Locate the cell with the specified text and output its [X, Y] center coordinate. 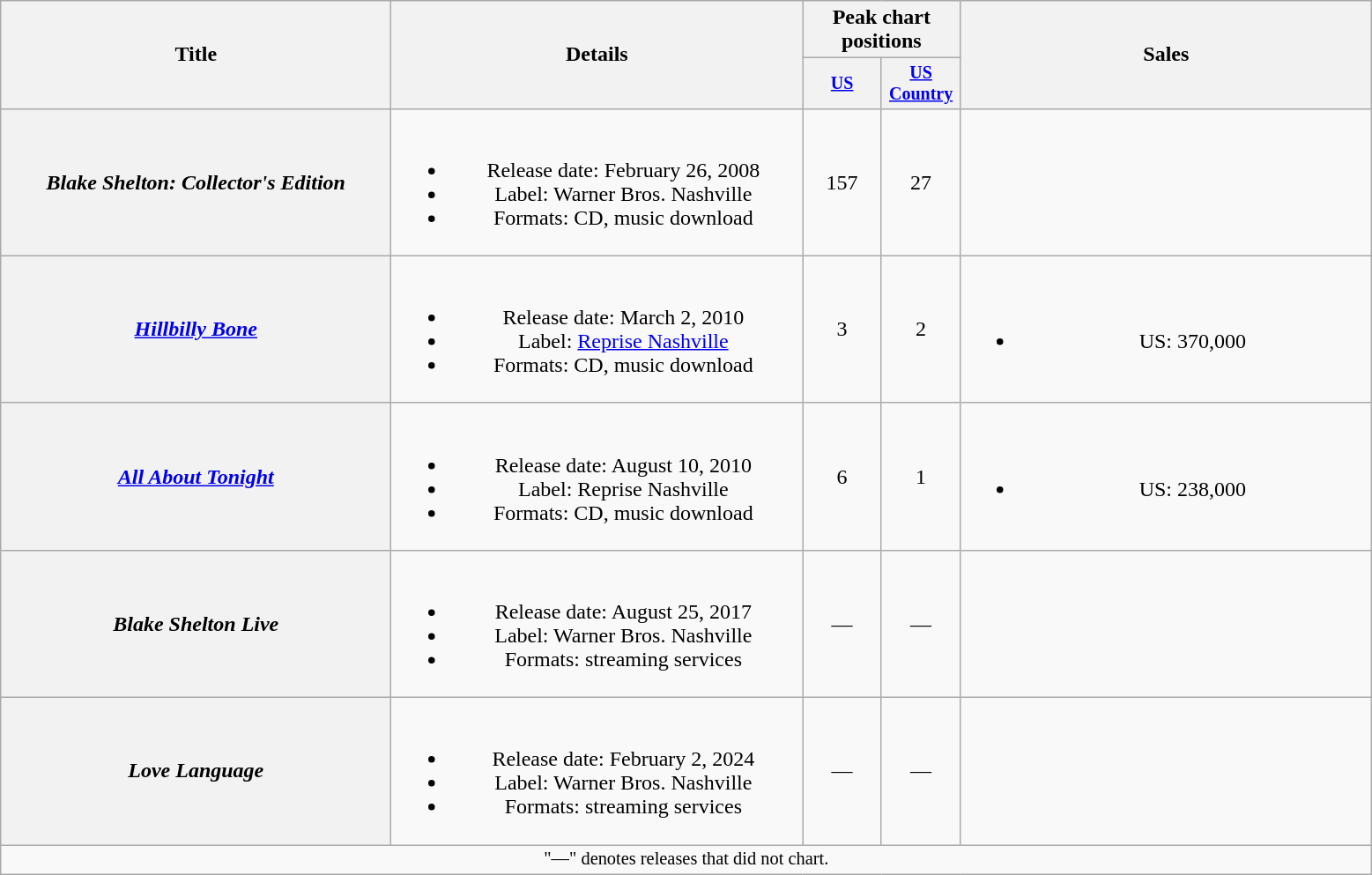
Release date: February 26, 2008Label: Warner Bros. NashvilleFormats: CD, music download [597, 182]
2 [920, 330]
157 [842, 182]
Release date: February 2, 2024Label: Warner Bros. NashvilleFormats: streaming services [597, 772]
Details [597, 55]
Blake Shelton Live [196, 624]
Blake Shelton: Collector's Edition [196, 182]
3 [842, 330]
Peak chartpositions [881, 30]
All About Tonight [196, 476]
Hillbilly Bone [196, 330]
Release date: August 10, 2010Label: Reprise NashvilleFormats: CD, music download [597, 476]
Release date: August 25, 2017Label: Warner Bros. NashvilleFormats: streaming services [597, 624]
Love Language [196, 772]
"—" denotes releases that did not chart. [686, 860]
Release date: March 2, 2010Label: Reprise NashvilleFormats: CD, music download [597, 330]
27 [920, 182]
US: 238,000 [1167, 476]
USCountry [920, 83]
US [842, 83]
1 [920, 476]
Sales [1167, 55]
Title [196, 55]
US: 370,000 [1167, 330]
6 [842, 476]
